Scan for the cell matching the given text and deliver its (X, Y) coordinate at center. 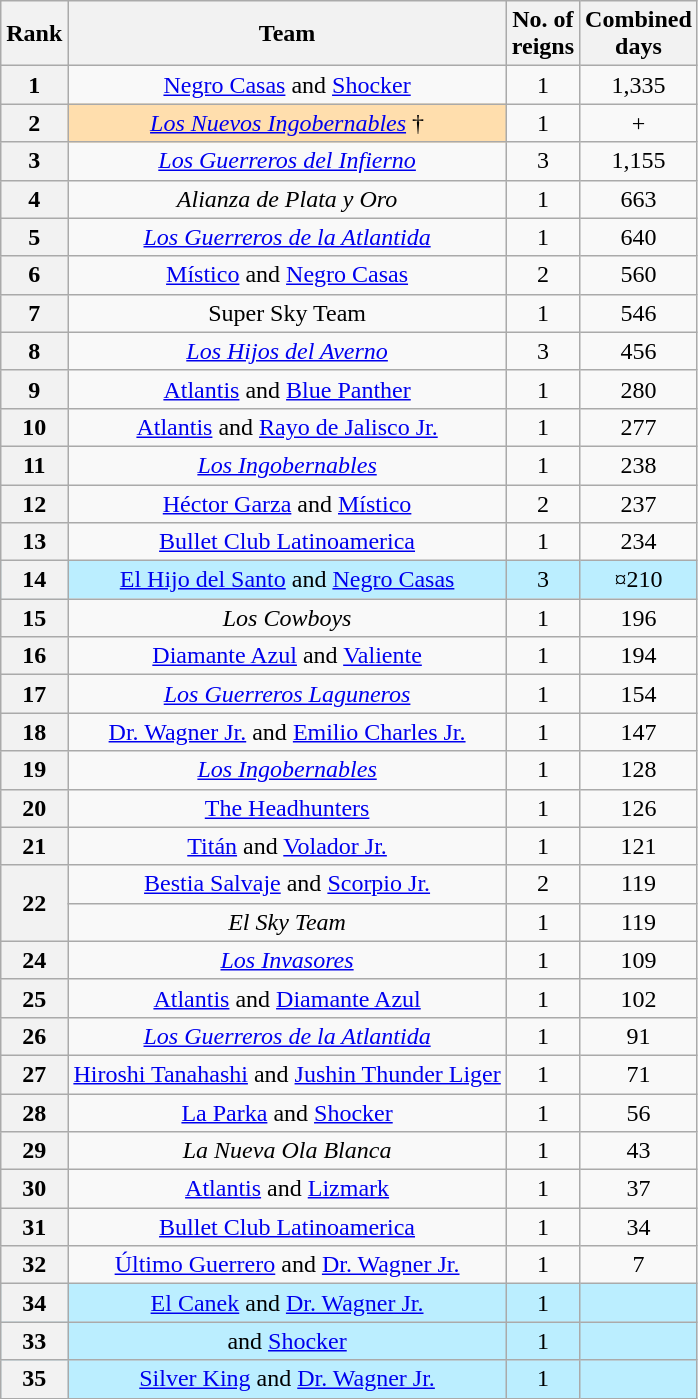
234 (639, 542)
147 (639, 732)
71 (639, 1074)
6 (34, 275)
Los Invasores (287, 960)
Bestia Salvaje and Scorpio Jr. (287, 884)
Atlantis and Blue Panther (287, 389)
154 (639, 694)
Combineddays (639, 34)
43 (639, 1151)
Los Guerreros Laguneros (287, 694)
Los Cowboys (287, 618)
Héctor Garza and Místico (287, 503)
10 (34, 427)
102 (639, 998)
12 (34, 503)
35 (34, 1379)
Los Nuevos Ingobernables † (287, 123)
Atlantis and Diamante Azul (287, 998)
Super Sky Team (287, 313)
Diamante Azul and Valiente (287, 656)
Los Hijos del Averno (287, 351)
560 (639, 275)
27 (34, 1074)
11 (34, 465)
31 (34, 1227)
32 (34, 1265)
126 (639, 808)
24 (34, 960)
91 (639, 1036)
and Shocker (287, 1341)
33 (34, 1341)
28 (34, 1113)
280 (639, 389)
El Sky Team (287, 922)
La Parka and Shocker (287, 1113)
Atlantis and Rayo de Jalisco Jr. (287, 427)
Los Guerreros del Infierno (287, 161)
456 (639, 351)
+ (639, 123)
Último Guerrero and Dr. Wagner Jr. (287, 1265)
26 (34, 1036)
1,155 (639, 161)
29 (34, 1151)
19 (34, 770)
8 (34, 351)
No. ofreigns (542, 34)
The Headhunters (287, 808)
277 (639, 427)
194 (639, 656)
Alianza de Plata y Oro (287, 199)
Atlantis and Lizmark (287, 1189)
640 (639, 237)
Titán and Volador Jr. (287, 846)
4 (34, 199)
El Hijo del Santo and Negro Casas (287, 580)
109 (639, 960)
15 (34, 618)
128 (639, 770)
Rank (34, 34)
56 (639, 1113)
Team (287, 34)
22 (34, 903)
196 (639, 618)
¤210 (639, 580)
25 (34, 998)
5 (34, 237)
30 (34, 1189)
Silver King and Dr. Wagner Jr. (287, 1379)
237 (639, 503)
17 (34, 694)
Dr. Wagner Jr. and Emilio Charles Jr. (287, 732)
Místico and Negro Casas (287, 275)
Hiroshi Tanahashi and Jushin Thunder Liger (287, 1074)
14 (34, 580)
20 (34, 808)
21 (34, 846)
37 (639, 1189)
9 (34, 389)
Negro Casas and Shocker (287, 85)
El Canek and Dr. Wagner Jr. (287, 1303)
121 (639, 846)
18 (34, 732)
238 (639, 465)
13 (34, 542)
La Nueva Ola Blanca (287, 1151)
1,335 (639, 85)
16 (34, 656)
663 (639, 199)
546 (639, 313)
